Determine the (x, y) coordinate at the center of the cell enclosing the given text.  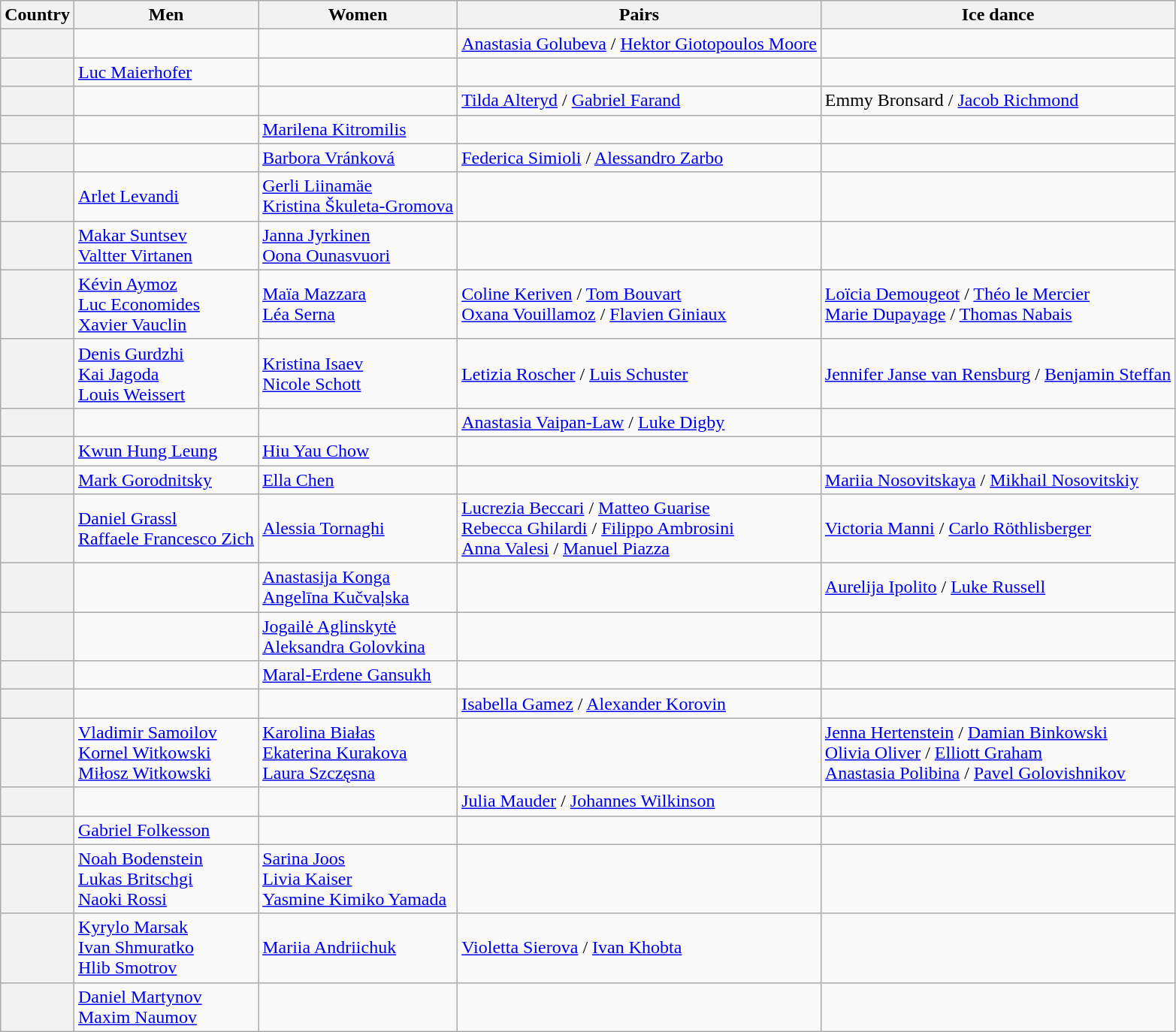
Jogailė AglinskytėAleksandra Golovkina (358, 637)
Sarina JoosLivia KaiserYasmine Kimiko Yamada (358, 879)
Jenna Hertenstein / Damian BinkowskiOlivia Oliver / Elliott GrahamAnastasia Polibina / Pavel Golovishnikov (998, 753)
Lucrezia Beccari / Matteo GuariseRebecca Ghilardi / Filippo AmbrosiniAnna Valesi / Manuel Piazza (639, 529)
Letizia Roscher / Luis Schuster (639, 373)
Men (165, 15)
Alessia Tornaghi (358, 529)
Hiu Yau Chow (358, 451)
Denis GurdzhiKai JagodaLouis Weissert (165, 373)
Kwun Hung Leung (165, 451)
Federica Simioli / Alessandro Zarbo (639, 158)
Janna JyrkinenOona Ounasvuori (358, 245)
Maïa MazzaraLéa Serna (358, 304)
Noah BodensteinLukas BritschgiNaoki Rossi (165, 879)
Mariia Nosovitskaya / Mikhail Nosovitskiy (998, 480)
Kyrylo MarsakIvan ShmuratkoHlib Smotrov (165, 948)
Tilda Alteryd / Gabriel Farand (639, 101)
Women (358, 15)
Makar SuntsevValtter Virtanen (165, 245)
Daniel GrasslRaffaele Francesco Zich (165, 529)
Country (38, 15)
Karolina BiałasEkaterina KurakovaLaura Szczęsna (358, 753)
Gerli LiinamäeKristina Škuleta-Gromova (358, 197)
Marilena Kitromilis (358, 129)
Luc Maierhofer (165, 72)
Daniel MartynovMaxim Naumov (165, 1006)
Vladimir SamoilovKornel WitkowskiMiłosz Witkowski (165, 753)
Victoria Manni / Carlo Röthlisberger (998, 529)
Gabriel Folkesson (165, 830)
Loïcia Demougeot / Théo le MercierMarie Dupayage / Thomas Nabais (998, 304)
Kévin AymozLuc EconomidesXavier Vauclin (165, 304)
Ice dance (998, 15)
Violetta Sierova / Ivan Khobta (639, 948)
Julia Mauder / Johannes Wilkinson (639, 801)
Mariia Andriichuk (358, 948)
Anastasia Vaipan-Law / Luke Digby (639, 422)
Coline Keriven / Tom BouvartOxana Vouillamoz / Flavien Giniaux (639, 304)
Anastasia Golubeva / Hektor Giotopoulos Moore (639, 44)
Aurelija Ipolito / Luke Russell (998, 587)
Emmy Bronsard / Jacob Richmond (998, 101)
Kristina IsaevNicole Schott (358, 373)
Ella Chen (358, 480)
Pairs (639, 15)
Mark Gorodnitsky (165, 480)
Isabella Gamez / Alexander Korovin (639, 704)
Barbora Vránková (358, 158)
Jennifer Janse van Rensburg / Benjamin Steffan (998, 373)
Anastasija KongaAngelīna Kučvaļska (358, 587)
Maral-Erdene Gansukh (358, 675)
Arlet Levandi (165, 197)
